For the text-containing cell, return its midpoint in [x, y] coordinate format. 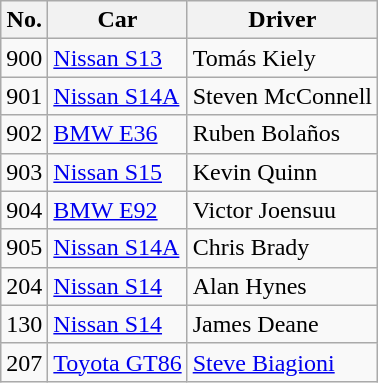
Steve Biagioni [282, 362]
900 [24, 58]
Car [118, 20]
204 [24, 286]
Chris Brady [282, 248]
Driver [282, 20]
James Deane [282, 324]
130 [24, 324]
902 [24, 134]
903 [24, 172]
BMW E36 [118, 134]
Nissan S13 [118, 58]
904 [24, 210]
No. [24, 20]
Toyota GT86 [118, 362]
Steven McConnell [282, 96]
Victor Joensuu [282, 210]
905 [24, 248]
Nissan S15 [118, 172]
207 [24, 362]
Kevin Quinn [282, 172]
Ruben Bolaños [282, 134]
Tomás Kiely [282, 58]
BMW E92 [118, 210]
901 [24, 96]
Alan Hynes [282, 286]
